Find where the given text appears and provide that cell's center as (X, Y) coordinate. 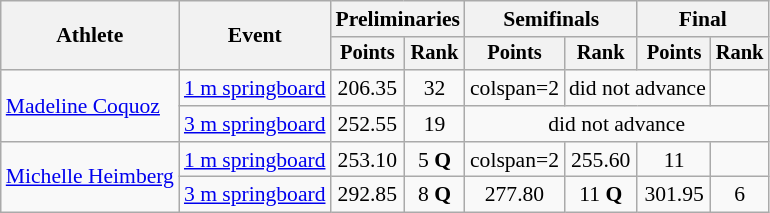
11 (674, 160)
Preliminaries (398, 19)
6 (740, 195)
255.60 (600, 160)
Semifinals (551, 19)
277.80 (514, 195)
253.10 (368, 160)
252.55 (368, 124)
Athlete (90, 36)
5 Q (434, 160)
8 Q (434, 195)
Michelle Heimberg (90, 178)
Event (255, 36)
Madeline Coquoz (90, 106)
206.35 (368, 88)
32 (434, 88)
19 (434, 124)
301.95 (674, 195)
Final (702, 19)
292.85 (368, 195)
11 Q (600, 195)
